Find where the given text appears and provide that cell's center as (x, y) coordinate. 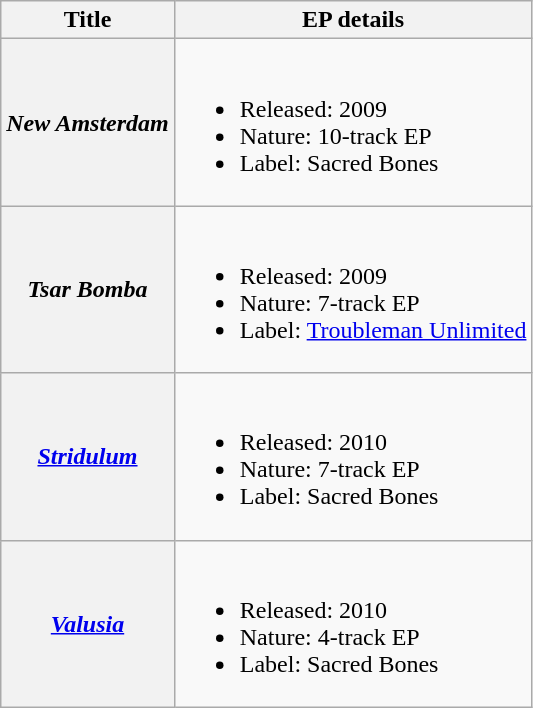
Released: 2009Nature: 10-track EPLabel: Sacred Bones (353, 122)
Valusia (88, 624)
Released: 2010Nature: 7-track EPLabel: Sacred Bones (353, 456)
New Amsterdam (88, 122)
Tsar Bomba (88, 290)
Released: 2009Nature: 7-track EPLabel: Troubleman Unlimited (353, 290)
EP details (353, 20)
Released: 2010Nature: 4-track EPLabel: Sacred Bones (353, 624)
Title (88, 20)
Stridulum (88, 456)
